Extract the [x, y] coordinate from the center of the cell holding the provided text.  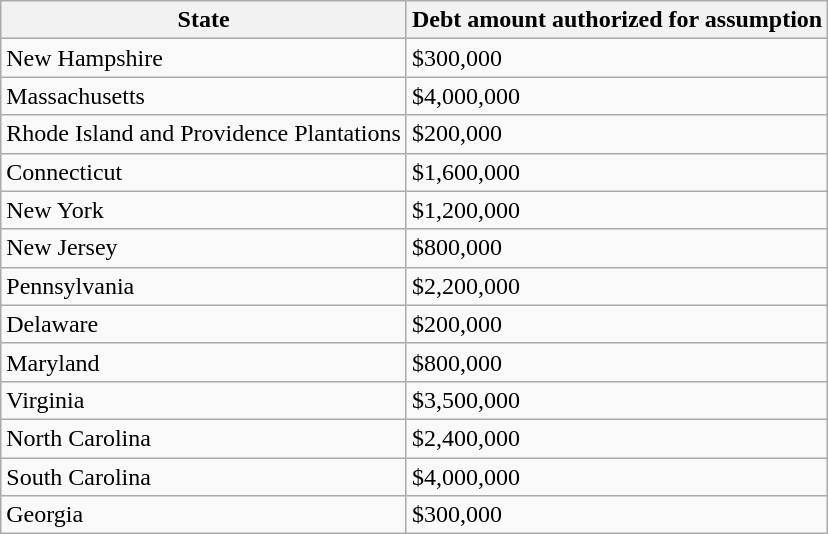
$2,200,000 [616, 286]
Delaware [204, 324]
Pennsylvania [204, 286]
Massachusetts [204, 96]
$3,500,000 [616, 400]
Connecticut [204, 172]
$1,600,000 [616, 172]
Virginia [204, 400]
Debt amount authorized for assumption [616, 20]
South Carolina [204, 477]
State [204, 20]
North Carolina [204, 438]
New Jersey [204, 248]
$1,200,000 [616, 210]
Georgia [204, 515]
New York [204, 210]
Rhode Island and Providence Plantations [204, 134]
Maryland [204, 362]
$2,400,000 [616, 438]
New Hampshire [204, 58]
